Locate the cell with the specified text and output its [x, y] center coordinate. 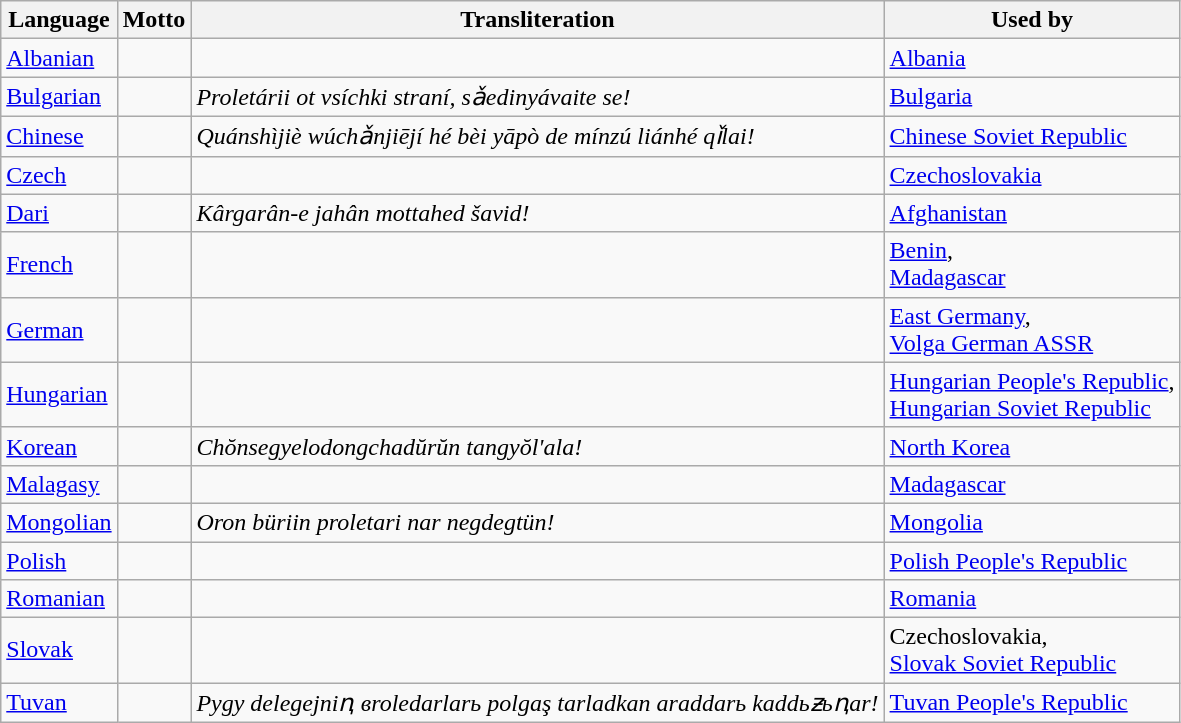
Albanian [59, 58]
Hungarian [59, 394]
Transliteration [538, 20]
Chinese Soviet Republic [1032, 136]
Mongolia [1032, 522]
Used by [1032, 20]
East Germany,Volga German ASSR [1032, 330]
Albania [1032, 58]
Bulgaria [1032, 97]
Quánshìjiè wúchǎnjiējí hé bèi yāpò de mínzú liánhé qǐlai! [538, 136]
Czech [59, 175]
North Korea [1032, 446]
Chŏnsegyelodongchadŭrŭn tangyŏl'ala! [538, 446]
Slovak [59, 650]
Tuvan People's Republic [1032, 703]
Proletárii ot vsíchki straní, sǎеdinyávaite se! [538, 97]
Bulgarian [59, 97]
Madagascar [1032, 484]
Korean [59, 446]
Oron büriin proletari nar negdegtün! [538, 522]
Kârgarân-e jahân mottahed šavid! [538, 213]
Pygy delegejniꞑ вroledarlarь polgaş tarladkan araddarь kaddьƶьꞑar! [538, 703]
Afghanistan [1032, 213]
Motto [154, 20]
Czechoslovakia [1032, 175]
Romania [1032, 599]
Hungarian People's Republic,Hungarian Soviet Republic [1032, 394]
Mongolian [59, 522]
Polish People's Republic [1032, 561]
Polish [59, 561]
Language [59, 20]
Czechoslovakia,Slovak Soviet Republic [1032, 650]
Tuvan [59, 703]
Benin,Madagascar [1032, 264]
Malagasy [59, 484]
Dari [59, 213]
Romanian [59, 599]
French [59, 264]
Chinese [59, 136]
German [59, 330]
